Pinpoint the cell where the given text exists, returning its [X, Y] midpoint coordinate. 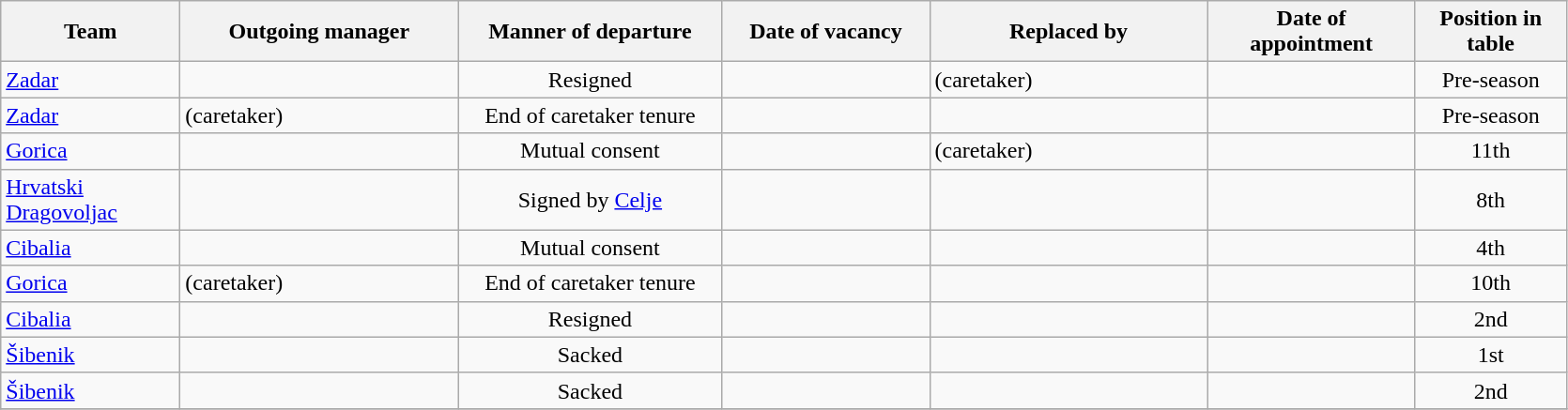
Signed by Celje [590, 199]
11th [1491, 151]
Outgoing manager [319, 32]
Position in table [1491, 32]
Manner of departure [590, 32]
8th [1491, 199]
Hrvatski Dragovoljac [90, 199]
Team [90, 32]
Date of appointment [1311, 32]
4th [1491, 248]
Replaced by [1068, 32]
10th [1491, 283]
Date of vacancy [826, 32]
1st [1491, 355]
